Search for the cell housing the specified text and yield its (X, Y) center coordinate. 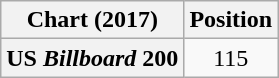
Position (231, 20)
115 (231, 58)
US Billboard 200 (92, 58)
Chart (2017) (92, 20)
